For the text-containing cell, return its midpoint in (x, y) coordinate format. 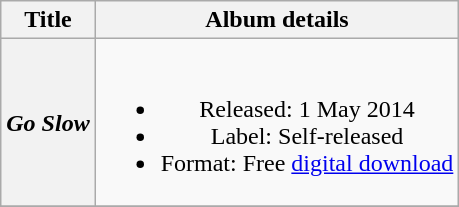
Go Slow (48, 122)
Title (48, 20)
Released: 1 May 2014Label: Self-releasedFormat: Free digital download (277, 122)
Album details (277, 20)
